Locate the cell with the specified text and output its [X, Y] center coordinate. 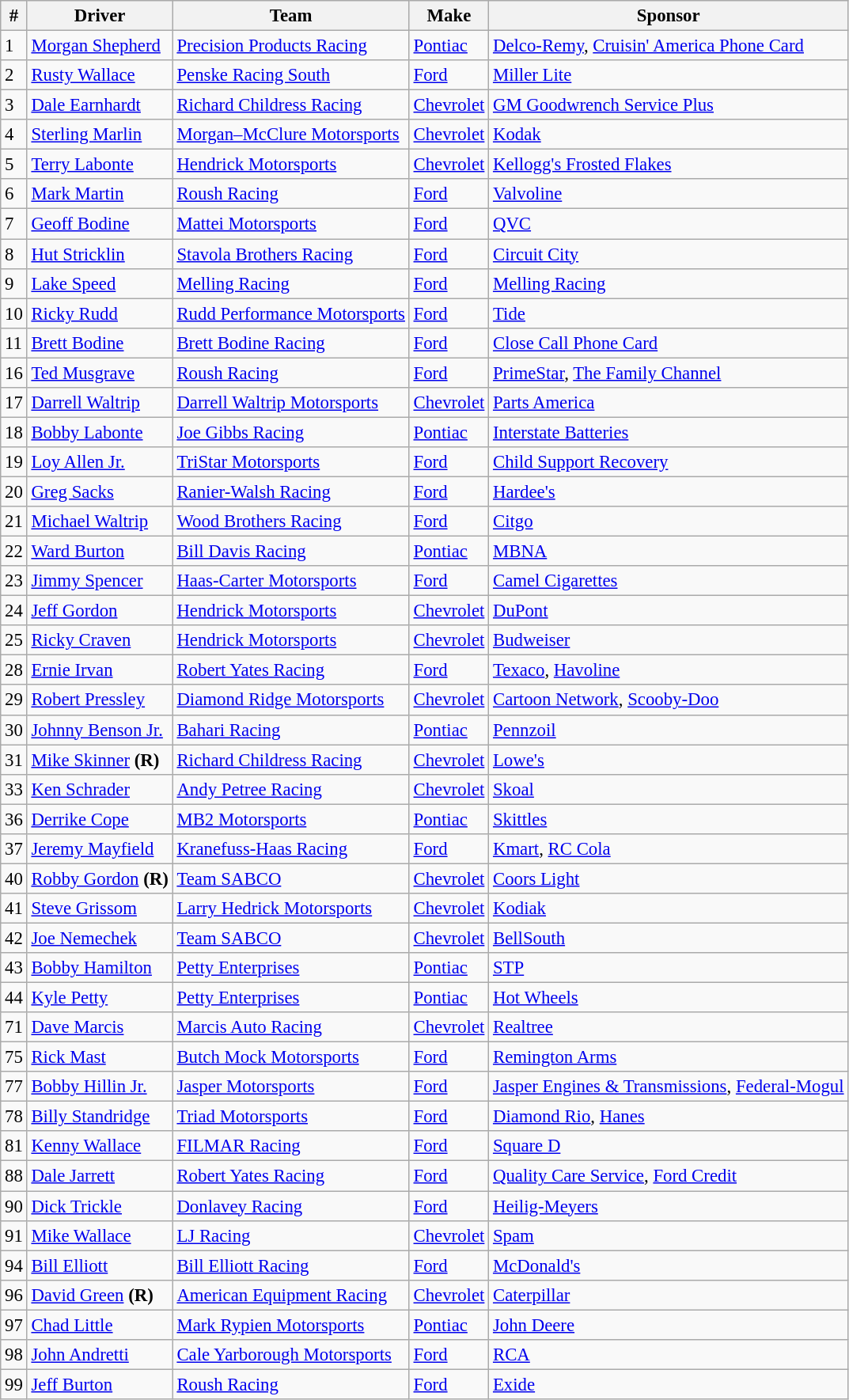
91 [14, 1235]
Stavola Brothers Racing [291, 254]
Penske Racing South [291, 75]
Robert Pressley [100, 700]
Ricky Rudd [100, 313]
Mark Rypien Motorsports [291, 1325]
30 [14, 730]
Dick Trickle [100, 1206]
Butch Mock Motorsports [291, 1057]
Camel Cigarettes [669, 581]
3 [14, 105]
31 [14, 760]
Ken Schrader [100, 789]
MB2 Motorsports [291, 819]
Brett Bodine Racing [291, 343]
Ricky Craven [100, 640]
22 [14, 552]
Dave Marcis [100, 1027]
Billy Standridge [100, 1117]
Darrell Waltrip [100, 403]
97 [14, 1325]
Cale Yarborough Motorsports [291, 1355]
Kenny Wallace [100, 1147]
40 [14, 878]
44 [14, 998]
Close Call Phone Card [669, 343]
Budweiser [669, 640]
Donlavey Racing [291, 1206]
Remington Arms [669, 1057]
29 [14, 700]
33 [14, 789]
RCA [669, 1355]
Rusty Wallace [100, 75]
Cartoon Network, Scooby-Doo [669, 700]
75 [14, 1057]
Haas-Carter Motorsports [291, 581]
Spam [669, 1235]
TriStar Motorsports [291, 462]
Kranefuss-Haas Racing [291, 849]
John Deere [669, 1325]
Texaco, Havoline [669, 670]
Jasper Motorsports [291, 1087]
90 [14, 1206]
Citgo [669, 522]
71 [14, 1027]
41 [14, 909]
Rick Mast [100, 1057]
Joe Nemechek [100, 938]
Larry Hedrick Motorsports [291, 909]
Sponsor [669, 16]
5 [14, 165]
Mark Martin [100, 194]
Michael Waltrip [100, 522]
Bill Elliott Racing [291, 1265]
Dale Jarrett [100, 1176]
Ted Musgrave [100, 373]
96 [14, 1295]
McDonald's [669, 1265]
Skittles [669, 819]
Kodiak [669, 909]
Tide [669, 313]
STP [669, 968]
37 [14, 849]
98 [14, 1355]
Jasper Engines & Transmissions, Federal-Mogul [669, 1087]
Brett Bodine [100, 343]
Parts America [669, 403]
Bill Davis Racing [291, 552]
Lake Speed [100, 283]
American Equipment Racing [291, 1295]
Hardee's [669, 491]
Terry Labonte [100, 165]
18 [14, 432]
Interstate Batteries [669, 432]
Kyle Petty [100, 998]
Pennzoil [669, 730]
9 [14, 283]
Kodak [669, 135]
24 [14, 611]
Joe Gibbs Racing [291, 432]
2 [14, 75]
Caterpillar [669, 1295]
16 [14, 373]
Derrike Cope [100, 819]
25 [14, 640]
Child Support Recovery [669, 462]
Triad Motorsports [291, 1117]
Skoal [669, 789]
Jeremy Mayfield [100, 849]
Diamond Rio, Hanes [669, 1117]
Bobby Labonte [100, 432]
94 [14, 1265]
Make [449, 16]
MBNA [669, 552]
Exide [669, 1384]
Ranier-Walsh Racing [291, 491]
Rudd Performance Motorsports [291, 313]
Driver [100, 16]
Delco-Remy, Cruisin' America Phone Card [669, 46]
David Green (R) [100, 1295]
Dale Earnhardt [100, 105]
Coors Light [669, 878]
PrimeStar, The Family Channel [669, 373]
Kmart, RC Cola [669, 849]
Square D [669, 1147]
42 [14, 938]
LJ Racing [291, 1235]
Jimmy Spencer [100, 581]
Hut Stricklin [100, 254]
Andy Petree Racing [291, 789]
Chad Little [100, 1325]
21 [14, 522]
Bobby Hamilton [100, 968]
78 [14, 1117]
77 [14, 1087]
Greg Sacks [100, 491]
Diamond Ridge Motorsports [291, 700]
Darrell Waltrip Motorsports [291, 403]
GM Goodwrench Service Plus [669, 105]
Precision Products Racing [291, 46]
28 [14, 670]
Kellogg's Frosted Flakes [669, 165]
Realtree [669, 1027]
88 [14, 1176]
Ward Burton [100, 552]
6 [14, 194]
8 [14, 254]
Morgan Shepherd [100, 46]
Mike Skinner (R) [100, 760]
Team [291, 16]
Sterling Marlin [100, 135]
Steve Grissom [100, 909]
Hot Wheels [669, 998]
BellSouth [669, 938]
Marcis Auto Racing [291, 1027]
23 [14, 581]
Bill Elliott [100, 1265]
QVC [669, 224]
Lowe's [669, 760]
Valvoline [669, 194]
11 [14, 343]
John Andretti [100, 1355]
Wood Brothers Racing [291, 522]
DuPont [669, 611]
81 [14, 1147]
Jeff Burton [100, 1384]
Loy Allen Jr. [100, 462]
Circuit City [669, 254]
Morgan–McClure Motorsports [291, 135]
Geoff Bodine [100, 224]
Johnny Benson Jr. [100, 730]
Robby Gordon (R) [100, 878]
1 [14, 46]
Miller Lite [669, 75]
Ernie Irvan [100, 670]
Mike Wallace [100, 1235]
Heilig-Meyers [669, 1206]
Quality Care Service, Ford Credit [669, 1176]
Bobby Hillin Jr. [100, 1087]
FILMAR Racing [291, 1147]
Jeff Gordon [100, 611]
43 [14, 968]
99 [14, 1384]
19 [14, 462]
4 [14, 135]
7 [14, 224]
20 [14, 491]
# [14, 16]
17 [14, 403]
Mattei Motorsports [291, 224]
10 [14, 313]
36 [14, 819]
Bahari Racing [291, 730]
